For the text-containing cell, return its midpoint in [x, y] coordinate format. 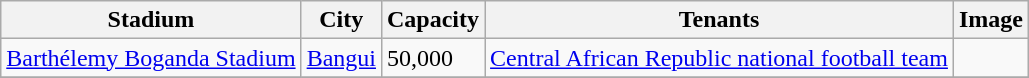
Capacity [432, 20]
50,000 [432, 58]
Bangui [341, 58]
Image [990, 20]
Central African Republic national football team [720, 58]
Tenants [720, 20]
Stadium [151, 20]
City [341, 20]
Barthélemy Boganda Stadium [151, 58]
